Find where the given text appears and provide that cell's center as [X, Y] coordinate. 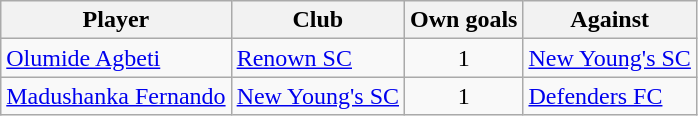
Renown SC [318, 58]
Own goals [464, 20]
Against [610, 20]
Madushanka Fernando [116, 96]
Club [318, 20]
Olumide Agbeti [116, 58]
Defenders FC [610, 96]
Player [116, 20]
